For the text-containing cell, return its midpoint in [x, y] coordinate format. 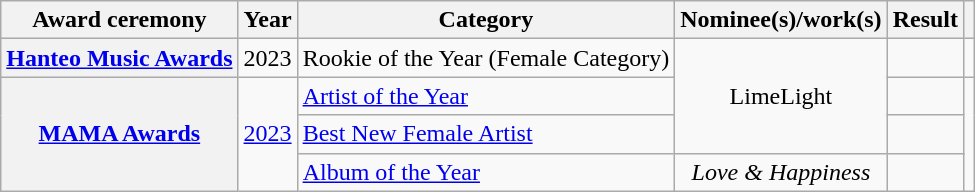
Album of the Year [486, 172]
Year [268, 20]
Category [486, 20]
Best New Female Artist [486, 134]
Love & Happiness [781, 172]
MAMA Awards [120, 134]
Result [925, 20]
Hanteo Music Awards [120, 58]
Nominee(s)/work(s) [781, 20]
Award ceremony [120, 20]
Artist of the Year [486, 96]
LimeLight [781, 96]
Rookie of the Year (Female Category) [486, 58]
